Extract the [X, Y] coordinate from the center of the cell holding the provided text.  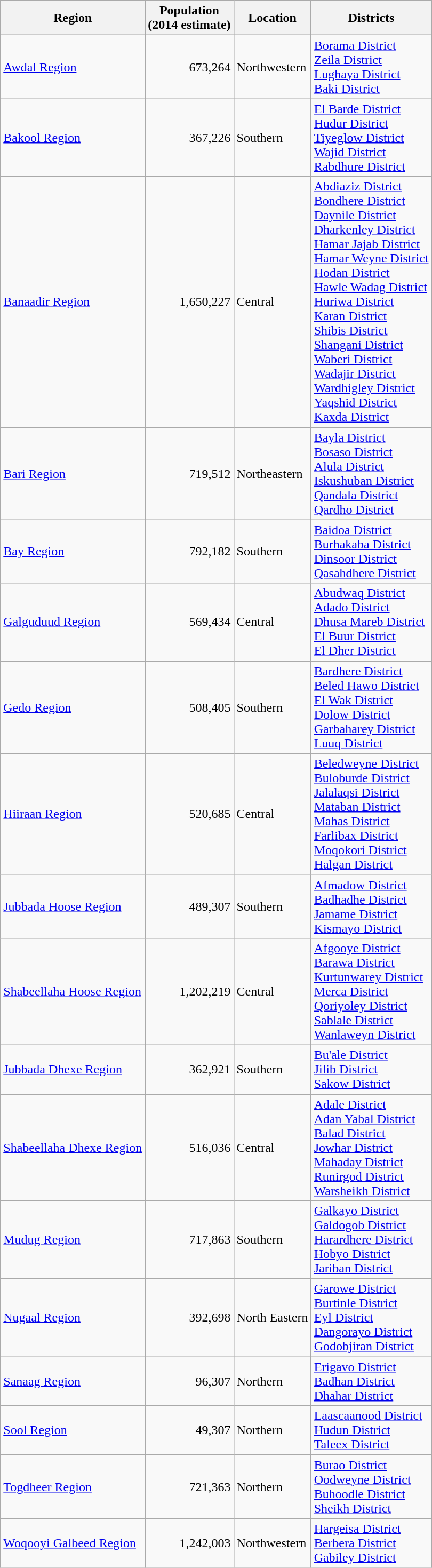
Nugaal Region [73, 1318]
Northeastern [272, 474]
Location [272, 18]
Bu'ale DistrictJilib DistrictSakow District [371, 1069]
Galguduud Region [73, 622]
Beledweyne DistrictBuloburde DistrictJalalaqsi DistrictMataban DistrictMahas DistrictFarlibax DistrictMoqokori DistrictHalgan District [371, 814]
Shabeellaha Dhexe Region [73, 1147]
516,036 [189, 1147]
Baidoa DistrictBurhakaba DistrictDinsoor DistrictQasahdhere District [371, 552]
Hargeisa DistrictBerbera DistrictGabiley District [371, 1543]
Region [73, 18]
520,685 [189, 814]
Bakool Region [73, 138]
Borama DistrictZeila DistrictLughaya DistrictBaki District [371, 67]
Jubbada Dhexe Region [73, 1069]
Jubbada Hoose Region [73, 906]
362,921 [189, 1069]
569,434 [189, 622]
Adale DistrictAdan Yabal DistrictBalad DistrictJowhar DistrictMahaday DistrictRunirgod DistrictWarsheikh District [371, 1147]
Shabeellaha Hoose Region [73, 991]
792,182 [189, 552]
Sanaag Region [73, 1381]
392,698 [189, 1318]
Garowe DistrictBurtinle DistrictEyl DistrictDangorayo DistrictGodobjiran District [371, 1318]
508,405 [189, 707]
673,264 [189, 67]
Erigavo District Badhan DistrictDhahar District [371, 1381]
Afmadow District Badhadhe DistrictJamame DistrictKismayo District [371, 906]
Sool Region [73, 1430]
Togdheer Region [73, 1486]
1,202,219 [189, 991]
Galkayo DistrictGaldogob DistrictHarardhere DistrictHobyo DistrictJariban District [371, 1240]
96,307 [189, 1381]
721,363 [189, 1486]
Hiiraan Region [73, 814]
Burao DistrictOodweyne DistrictBuhoodle DistrictSheikh District [371, 1486]
367,226 [189, 138]
Laascaanood District Hudun DistrictTaleex District [371, 1430]
719,512 [189, 474]
Bayla DistrictBosaso DistrictAlula DistrictIskushuban DistrictQandala DistrictQardho District [371, 474]
Gedo Region [73, 707]
1,650,227 [189, 302]
Abudwaq DistrictAdado DistrictDhusa Mareb DistrictEl Buur DistrictEl Dher District [371, 622]
Awdal Region [73, 67]
Woqooyi Galbeed Region [73, 1543]
Mudug Region [73, 1240]
Districts [371, 18]
El Barde DistrictHudur DistrictTiyeglow DistrictWajid District Rabdhure District [371, 138]
Bardhere DistrictBeled Hawo DistrictEl Wak DistrictDolow DistrictGarbaharey DistrictLuuq District [371, 707]
1,242,003 [189, 1543]
49,307 [189, 1430]
Bay Region [73, 552]
Afgooye DistrictBarawa DistrictKurtunwarey DistrictMerca DistrictQoriyoley DistrictSablale DistrictWanlaweyn District [371, 991]
489,307 [189, 906]
North Eastern [272, 1318]
Population(2014 estimate) [189, 18]
Bari Region [73, 474]
717,863 [189, 1240]
Banaadir Region [73, 302]
